Pinpoint the cell where the given text exists, returning its [x, y] midpoint coordinate. 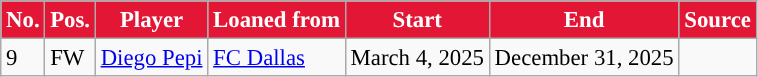
Start [417, 20]
No. [23, 20]
End [584, 20]
FC Dallas [276, 58]
Source [718, 20]
Loaned from [276, 20]
Pos. [70, 20]
Player [151, 20]
9 [23, 58]
December 31, 2025 [584, 58]
FW [70, 58]
Diego Pepi [151, 58]
March 4, 2025 [417, 58]
